Determine the (x, y) coordinate at the center of the cell enclosing the given text.  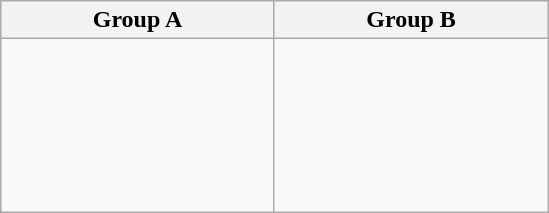
Group B (411, 20)
Group A (138, 20)
